Locate the cell with the specified text and output its (X, Y) center coordinate. 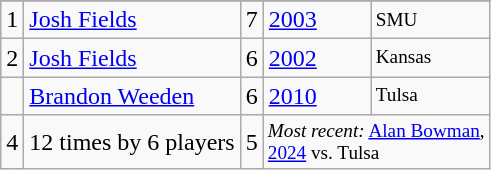
4 (12, 142)
SMU (430, 20)
2002 (317, 58)
Brandon Weeden (132, 96)
1 (12, 20)
Tulsa (430, 96)
12 times by 6 players (132, 142)
7 (252, 20)
2003 (317, 20)
2010 (317, 96)
Kansas (430, 58)
2 (12, 58)
5 (252, 142)
Most recent: Alan Bowman,2024 vs. Tulsa (376, 142)
